From the cell containing the given text, extract its center point as (X, Y) coordinate. 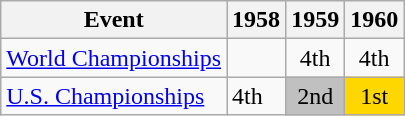
Event (114, 20)
1960 (374, 20)
1959 (316, 20)
World Championships (114, 58)
1st (374, 96)
U.S. Championships (114, 96)
1958 (256, 20)
2nd (316, 96)
